Extract the [x, y] coordinate from the center of the cell holding the provided text.  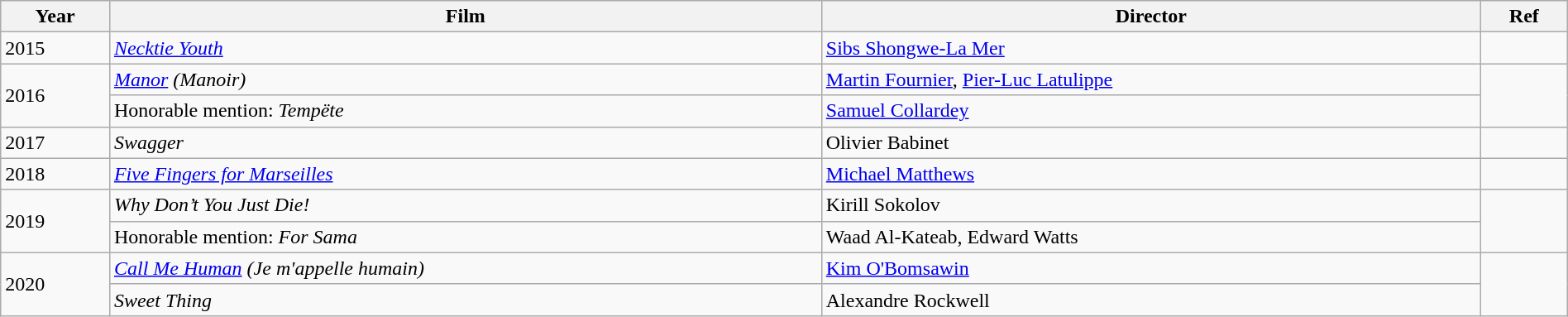
Ref [1523, 17]
2015 [55, 48]
Swagger [465, 142]
Samuel Collardey [1151, 111]
2016 [55, 95]
Necktie Youth [465, 48]
Manor (Manoir) [465, 79]
Why Don’t You Just Die! [465, 205]
Year [55, 17]
Film [465, 17]
Waad Al-Kateab, Edward Watts [1151, 237]
2018 [55, 174]
Martin Fournier, Pier-Luc Latulippe [1151, 79]
2020 [55, 284]
Michael Matthews [1151, 174]
Kirill Sokolov [1151, 205]
Honorable mention: Tempëte [465, 111]
Sibs Shongwe-La Mer [1151, 48]
2017 [55, 142]
Director [1151, 17]
Honorable mention: For Sama [465, 237]
Five Fingers for Marseilles [465, 174]
Kim O'Bomsawin [1151, 268]
2019 [55, 221]
Olivier Babinet [1151, 142]
Alexandre Rockwell [1151, 300]
Call Me Human (Je m'appelle humain) [465, 268]
Sweet Thing [465, 300]
